From the cell containing the given text, extract its center point as [X, Y] coordinate. 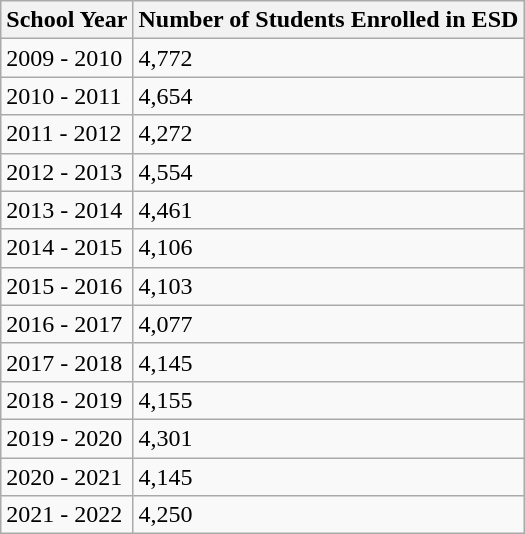
2009 - 2010 [67, 58]
2019 - 2020 [67, 438]
4,103 [328, 286]
2018 - 2019 [67, 400]
Number of Students Enrolled in ESD [328, 20]
4,461 [328, 210]
2011 - 2012 [67, 134]
4,106 [328, 248]
4,077 [328, 324]
2010 - 2011 [67, 96]
School Year [67, 20]
4,272 [328, 134]
4,301 [328, 438]
2021 - 2022 [67, 515]
2015 - 2016 [67, 286]
4,554 [328, 172]
2014 - 2015 [67, 248]
4,772 [328, 58]
4,155 [328, 400]
2020 - 2021 [67, 477]
2016 - 2017 [67, 324]
2013 - 2014 [67, 210]
2017 - 2018 [67, 362]
4,250 [328, 515]
4,654 [328, 96]
2012 - 2013 [67, 172]
